Pinpoint the cell where the given text exists, returning its (x, y) midpoint coordinate. 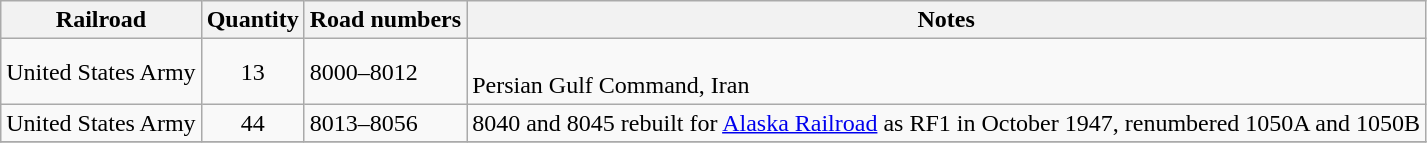
8013–8056 (385, 123)
Quantity (252, 20)
8040 and 8045 rebuilt for Alaska Railroad as RF1 in October 1947, renumbered 1050A and 1050B (946, 123)
44 (252, 123)
Notes (946, 20)
8000–8012 (385, 72)
13 (252, 72)
Railroad (101, 20)
Persian Gulf Command, Iran (946, 72)
Road numbers (385, 20)
